Capture the cell that displays the provided text and extract its (X, Y) central coordinate. 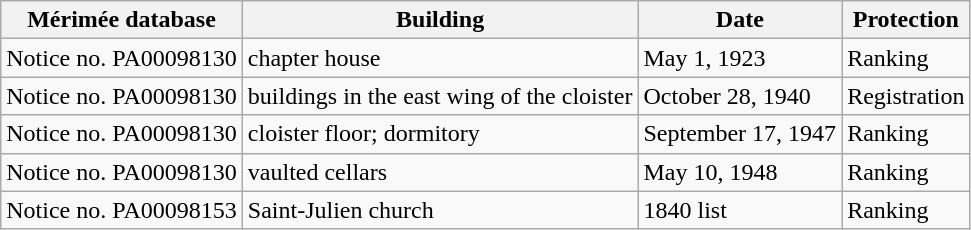
Building (440, 20)
Notice no. PA00098153 (122, 210)
Registration (906, 96)
chapter house (440, 58)
May 1, 1923 (740, 58)
cloister floor; dormitory (440, 134)
September 17, 1947 (740, 134)
Mérimée database (122, 20)
1840 list (740, 210)
Date (740, 20)
vaulted cellars (440, 172)
buildings in the east wing of the cloister (440, 96)
Saint-Julien church (440, 210)
October 28, 1940 (740, 96)
Protection (906, 20)
May 10, 1948 (740, 172)
